Extract the [X, Y] coordinate from the center of the cell holding the provided text.  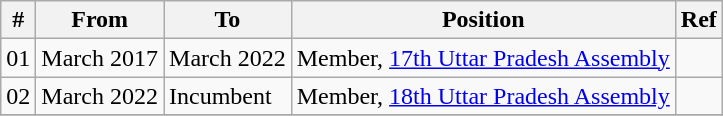
Member, 17th Uttar Pradesh Assembly [483, 58]
Incumbent [228, 96]
Ref [698, 20]
To [228, 20]
Position [483, 20]
02 [18, 96]
March 2017 [100, 58]
# [18, 20]
From [100, 20]
Member, 18th Uttar Pradesh Assembly [483, 96]
01 [18, 58]
